Provide the (x, y) coordinate of the cell's center where the given text is located.  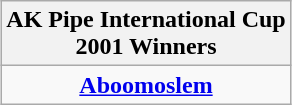
Aboomoslem (146, 85)
AK Pipe International Cup 2001 Winners (146, 34)
